Provide the (x, y) coordinate of the cell's center where the given text is located.  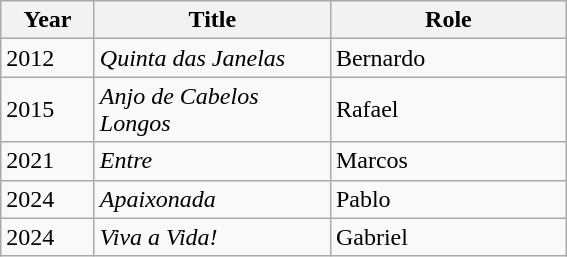
Anjo de Cabelos Longos (212, 110)
Title (212, 20)
Role (448, 20)
Rafael (448, 110)
2012 (48, 58)
Pablo (448, 199)
Bernardo (448, 58)
Gabriel (448, 237)
Year (48, 20)
Viva a Vida! (212, 237)
Entre (212, 161)
Marcos (448, 161)
Quinta das Janelas (212, 58)
2021 (48, 161)
2015 (48, 110)
Apaixonada (212, 199)
